For the text-containing cell, return its midpoint in (X, Y) coordinate format. 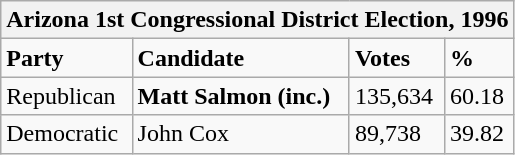
Candidate (240, 58)
60.18 (480, 96)
135,634 (396, 96)
% (480, 58)
John Cox (240, 134)
Republican (66, 96)
Arizona 1st Congressional District Election, 1996 (258, 20)
Party (66, 58)
39.82 (480, 134)
Democratic (66, 134)
89,738 (396, 134)
Matt Salmon (inc.) (240, 96)
Votes (396, 58)
